Find where the given text appears and provide that cell's center as (X, Y) coordinate. 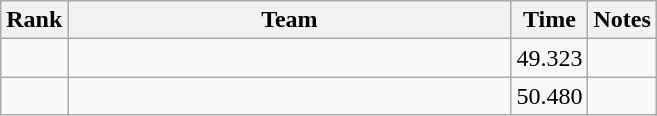
Notes (622, 20)
Rank (34, 20)
Time (550, 20)
Team (290, 20)
49.323 (550, 58)
50.480 (550, 96)
